Return the [x, y] coordinate for the center point of the cell that contains the specified text.  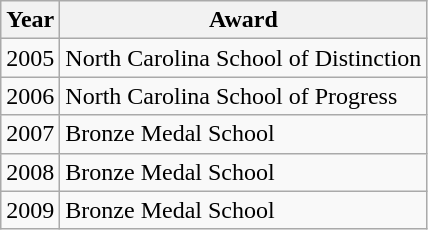
2006 [30, 96]
2008 [30, 172]
Year [30, 20]
Award [244, 20]
2009 [30, 210]
2007 [30, 134]
2005 [30, 58]
North Carolina School of Distinction [244, 58]
North Carolina School of Progress [244, 96]
